Provide the (x, y) coordinate of the cell's center where the given text is located.  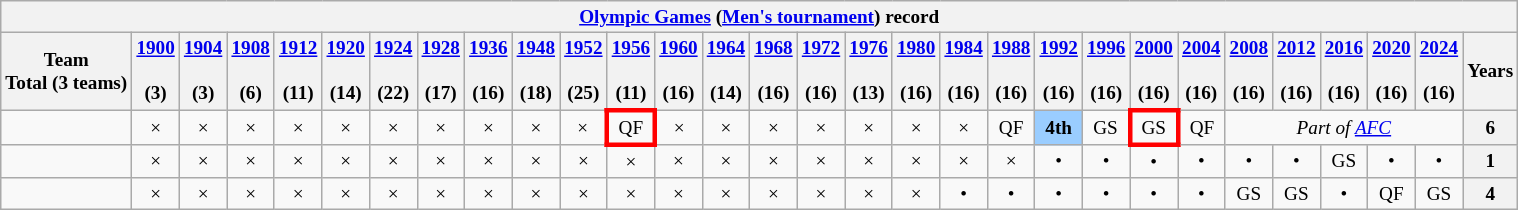
2024(16) (1439, 71)
2008(16) (1249, 71)
1928(17) (441, 71)
1912(11) (298, 71)
1980(16) (916, 71)
6 (1490, 128)
1960(16) (679, 71)
1920(14) (346, 71)
1952(25) (584, 71)
1936(16) (489, 71)
2004(16) (1202, 71)
1984(16) (964, 71)
Years (1490, 71)
1996(16) (1106, 71)
Part of AFC (1344, 128)
Olympic Games (Men's tournament) record (760, 17)
1988(16) (1011, 71)
2020(16) (1392, 71)
1904(3) (203, 71)
1924(22) (393, 71)
2012(16) (1297, 71)
2000(16) (1154, 71)
1908(6) (251, 71)
4 (1490, 194)
1992(16) (1059, 71)
1972(16) (821, 71)
1964(14) (726, 71)
1956(11) (631, 71)
1 (1490, 162)
1976(13) (869, 71)
1968(16) (774, 71)
2016(16) (1344, 71)
1948(18) (536, 71)
1900(3) (156, 71)
4th (1059, 128)
TeamTotal (3 teams) (66, 71)
